Return the [X, Y] coordinate for the center point of the cell that contains the specified text.  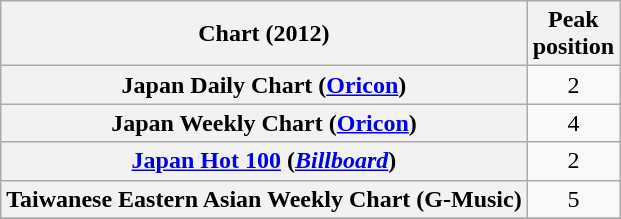
4 [573, 123]
Peakposition [573, 34]
Japan Hot 100 (Billboard) [264, 161]
Japan Daily Chart (Oricon) [264, 85]
Taiwanese Eastern Asian Weekly Chart (G-Music) [264, 199]
5 [573, 199]
Japan Weekly Chart (Oricon) [264, 123]
Chart (2012) [264, 34]
